Find where the given text appears and provide that cell's center as (x, y) coordinate. 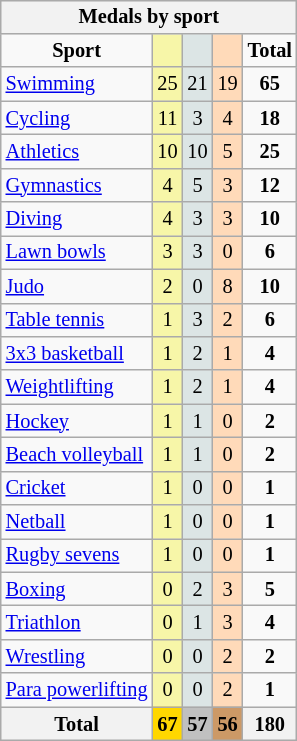
21 (198, 84)
65 (270, 84)
Cycling (77, 118)
Table tennis (77, 320)
Boxing (77, 589)
Weightlifting (77, 387)
Swimming (77, 84)
Athletics (77, 152)
8 (228, 286)
12 (270, 185)
Gymnastics (77, 185)
3x3 basketball (77, 354)
Para powerlifting (77, 690)
57 (198, 724)
Sport (77, 51)
18 (270, 118)
Diving (77, 219)
Judo (77, 286)
Beach volleyball (77, 455)
180 (270, 724)
Hockey (77, 421)
Rugby sevens (77, 556)
11 (167, 118)
56 (228, 724)
Netball (77, 522)
19 (228, 84)
Medals by sport (149, 17)
67 (167, 724)
Cricket (77, 488)
Triathlon (77, 623)
Wrestling (77, 657)
Lawn bowls (77, 253)
